Determine the (X, Y) coordinate at the center of the cell enclosing the given text.  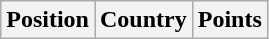
Points (230, 20)
Position (48, 20)
Country (143, 20)
